From the cell containing the given text, extract its center point as [X, Y] coordinate. 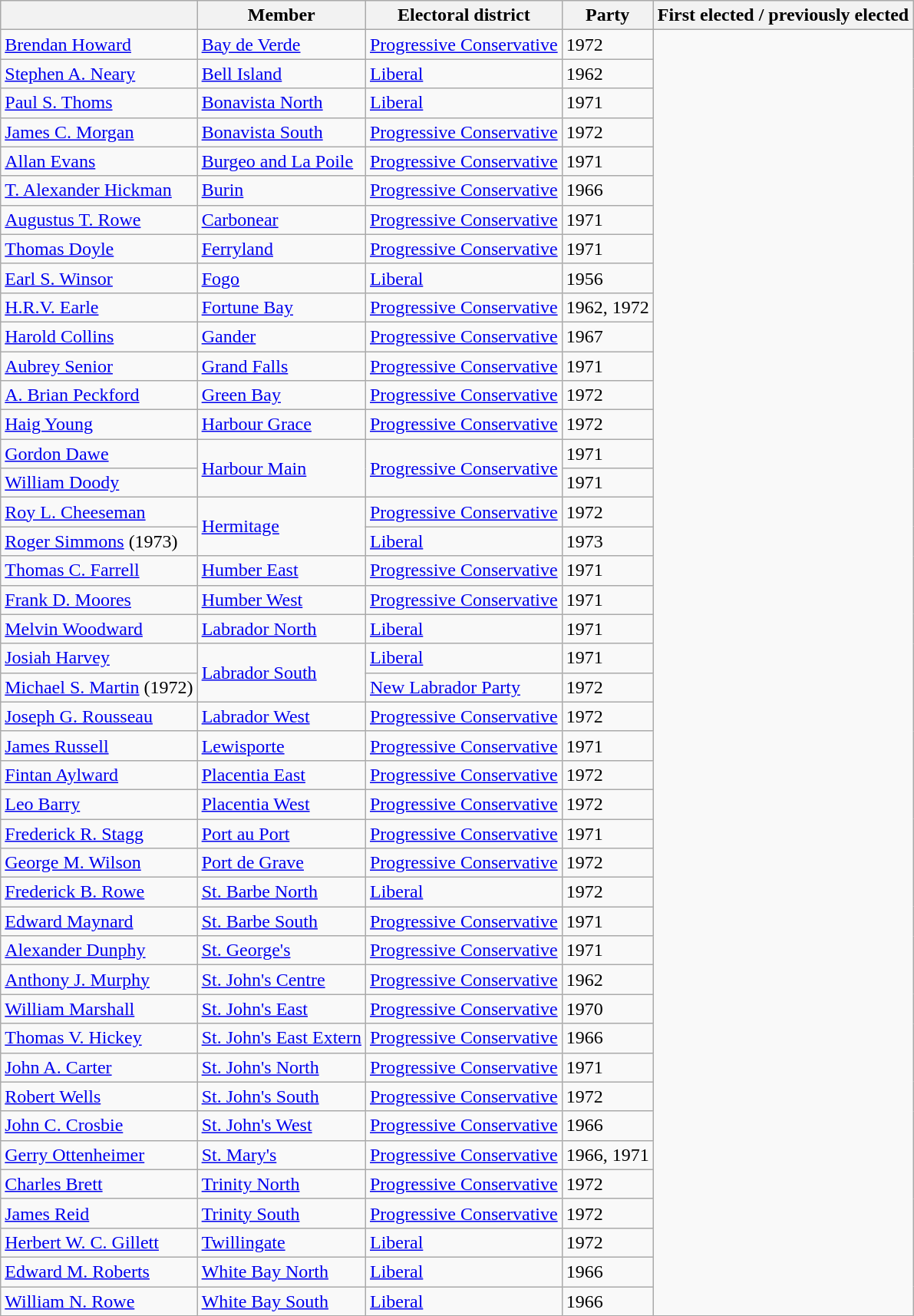
Frank D. Moores [99, 600]
Labrador North [281, 629]
James C. Morgan [99, 132]
1973 [608, 541]
St. Mary's [281, 1155]
Port de Grave [281, 863]
Harbour Main [281, 468]
John C. Crosbie [99, 1126]
First elected / previously elected [783, 15]
Humber East [281, 570]
Thomas Doyle [99, 249]
St. John's South [281, 1096]
St. John's East [281, 1009]
William Doody [99, 483]
Frederick R. Stagg [99, 833]
Brendan Howard [99, 45]
Leo Barry [99, 804]
A. Brian Peckford [99, 395]
William N. Rowe [99, 1301]
Placentia East [281, 775]
1966, 1971 [608, 1155]
1956 [608, 278]
Harold Collins [99, 336]
Green Bay [281, 395]
H.R.V. Earle [99, 307]
Earl S. Winsor [99, 278]
Thomas C. Farrell [99, 570]
Lewisporte [281, 746]
Port au Port [281, 833]
Josiah Harvey [99, 658]
1962, 1972 [608, 307]
Electoral district [464, 15]
Stephen A. Neary [99, 74]
Hermitage [281, 527]
Grand Falls [281, 366]
Allan Evans [99, 161]
Herbert W. C. Gillett [99, 1242]
Trinity North [281, 1184]
Carbonear [281, 220]
Twillingate [281, 1242]
William Marshall [99, 1009]
James Reid [99, 1213]
Fintan Aylward [99, 775]
Joseph G. Rousseau [99, 716]
1967 [608, 336]
Edward M. Roberts [99, 1271]
Charles Brett [99, 1184]
St. George's [281, 951]
Gander [281, 336]
Harbour Grace [281, 425]
Humber West [281, 600]
Gordon Dawe [99, 454]
Fortune Bay [281, 307]
Labrador West [281, 716]
T. Alexander Hickman [99, 190]
Anthony J. Murphy [99, 980]
Aubrey Senior [99, 366]
Labrador South [281, 673]
Thomas V. Hickey [99, 1038]
John A. Carter [99, 1067]
White Bay South [281, 1301]
White Bay North [281, 1271]
New Labrador Party [464, 687]
Trinity South [281, 1213]
Bell Island [281, 74]
Burgeo and La Poile [281, 161]
Member [281, 15]
St. Barbe North [281, 892]
St. John's West [281, 1126]
Haig Young [99, 425]
Bonavista South [281, 132]
Ferryland [281, 249]
St. Barbe South [281, 921]
Frederick B. Rowe [99, 892]
Alexander Dunphy [99, 951]
Melvin Woodward [99, 629]
Bay de Verde [281, 45]
George M. Wilson [99, 863]
Placentia West [281, 804]
Party [608, 15]
Bonavista North [281, 103]
1970 [608, 1009]
Roger Simmons (1973) [99, 541]
Paul S. Thoms [99, 103]
James Russell [99, 746]
Michael S. Martin (1972) [99, 687]
Fogo [281, 278]
St. John's North [281, 1067]
Robert Wells [99, 1096]
St. John's East Extern [281, 1038]
St. John's Centre [281, 980]
Roy L. Cheeseman [99, 512]
Edward Maynard [99, 921]
Burin [281, 190]
Augustus T. Rowe [99, 220]
Gerry Ottenheimer [99, 1155]
